Capture the cell that displays the provided text and extract its (x, y) central coordinate. 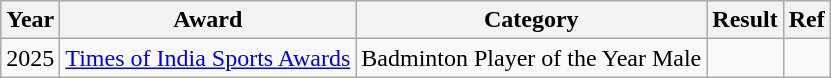
Result (745, 20)
Times of India Sports Awards (208, 58)
Badminton Player of the Year Male (532, 58)
Category (532, 20)
Ref (806, 20)
Year (30, 20)
2025 (30, 58)
Award (208, 20)
